Output the [x, y] coordinate of the center of the cell containing the given text.  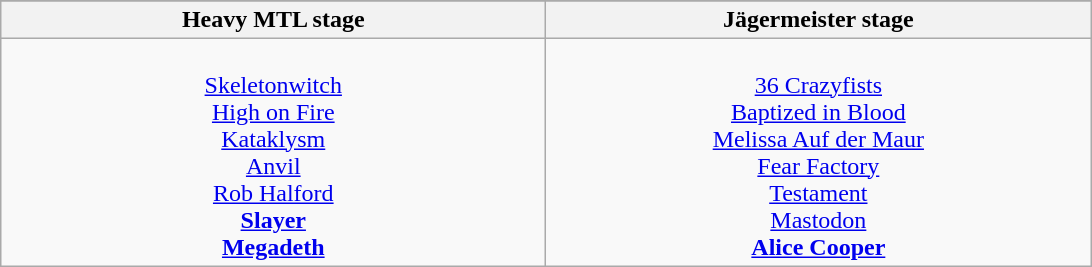
36 Crazyfists Baptized in Blood Melissa Auf der Maur Fear Factory Testament Mastodon Alice Cooper [818, 152]
Jägermeister stage [818, 20]
Skeletonwitch High on Fire Kataklysm Anvil Rob Halford Slayer Megadeth [274, 152]
Heavy MTL stage [274, 20]
